Search for the cell housing the specified text and yield its (x, y) center coordinate. 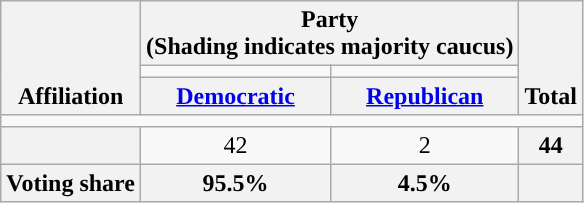
2 (425, 145)
Democratic (236, 96)
Party (Shading indicates majority caucus) (330, 34)
Total (551, 58)
Republican (425, 96)
95.5% (236, 183)
Affiliation (71, 58)
44 (551, 145)
42 (236, 145)
4.5% (425, 183)
Voting share (71, 183)
